Return [X, Y] of the center of cell containing provided text 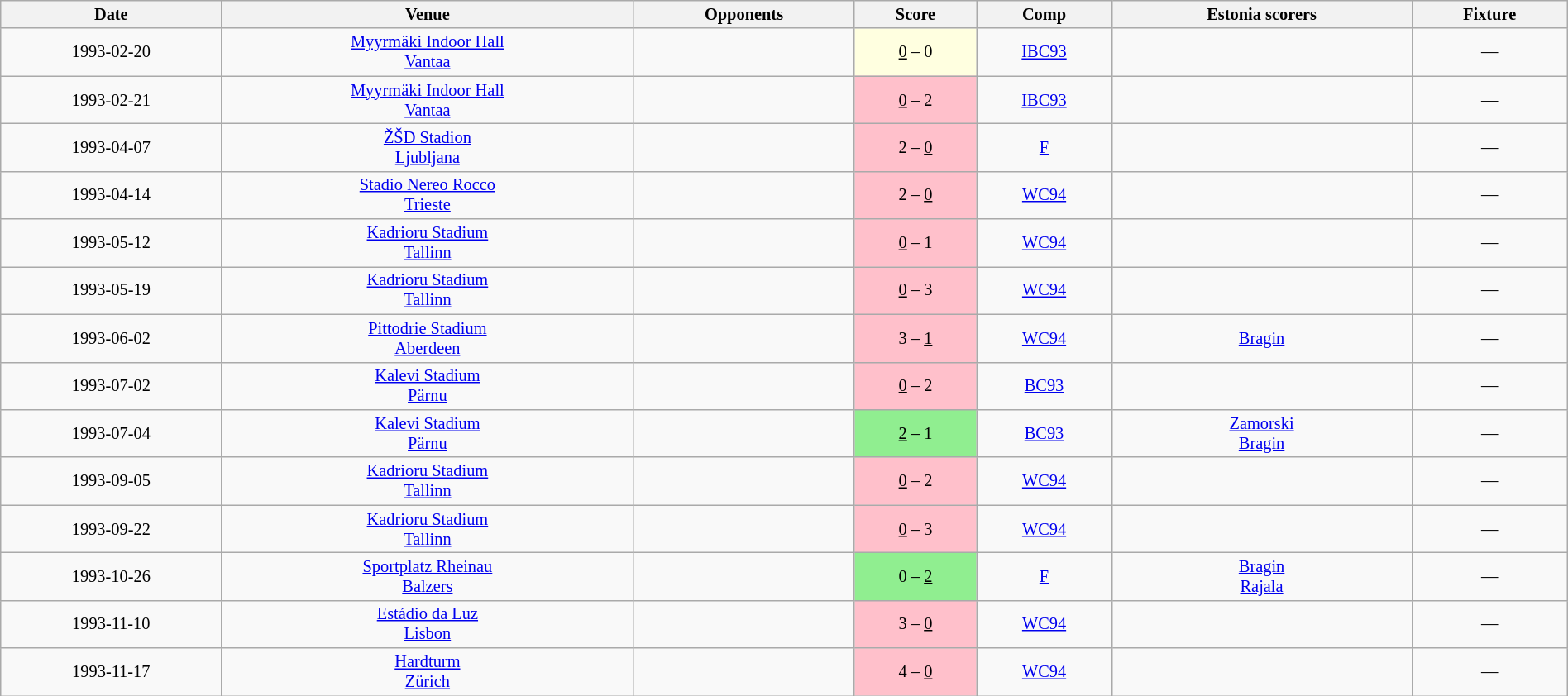
Zamorski Bragin [1262, 433]
1993-11-17 [111, 672]
Estádio da Luz Lisbon [428, 624]
Sportplatz Rheinau Balzers [428, 576]
1993-06-02 [111, 338]
2 – 1 [915, 433]
ŽŠD Stadion Ljubljana [428, 147]
1993-02-20 [111, 52]
Bragin Rajala [1262, 576]
1993-07-02 [111, 386]
1993-09-05 [111, 481]
1993-04-07 [111, 147]
Score [915, 14]
1993-09-22 [111, 529]
1993-02-21 [111, 100]
Estonia scorers [1262, 14]
3 – 1 [915, 338]
4 – 0 [915, 672]
Comp [1044, 14]
3 – 0 [915, 624]
Venue [428, 14]
0 – 0 [915, 52]
Hardturm Zürich [428, 672]
Bragin [1262, 338]
1993-10-26 [111, 576]
Fixture [1489, 14]
Stadio Nereo Rocco Trieste [428, 195]
1993-05-19 [111, 290]
1993-11-10 [111, 624]
1993-04-14 [111, 195]
Date [111, 14]
1993-05-12 [111, 243]
0 – 1 [915, 243]
Pittodrie Stadium Aberdeen [428, 338]
1993-07-04 [111, 433]
Opponents [744, 14]
